Return the [X, Y] coordinate for the center point of the cell that contains the specified text.  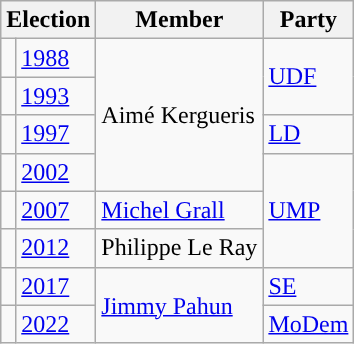
Election [48, 20]
Jimmy Pahun [180, 305]
UMP [308, 210]
Member [180, 20]
2012 [56, 248]
1993 [56, 96]
Philippe Le Ray [180, 248]
2002 [56, 172]
1997 [56, 134]
MoDem [308, 324]
UDF [308, 77]
LD [308, 134]
Aimé Kergueris [180, 115]
2022 [56, 324]
Party [308, 20]
Michel Grall [180, 210]
2007 [56, 210]
SE [308, 286]
2017 [56, 286]
1988 [56, 58]
